Output the [X, Y] coordinate of the center of the cell containing the given text.  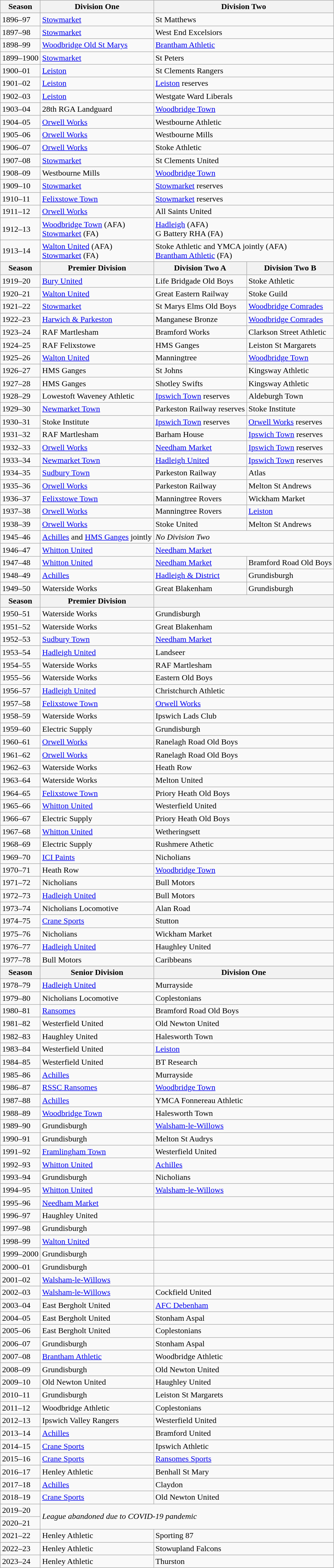
1949–50 [20, 588]
Landseer [244, 652]
League abandoned due to COVID-19 pandemic [187, 1517]
1974–75 [20, 921]
2019–20 [20, 1510]
2006–07 [20, 1344]
1909–10 [20, 186]
1975–76 [20, 934]
2013–14 [20, 1433]
1897–98 [20, 32]
Christchurch Athletic [244, 691]
1938–39 [20, 524]
2002–03 [20, 1292]
1981–82 [20, 1024]
1904–05 [20, 122]
2001–02 [20, 1280]
1985–86 [20, 1075]
1988–89 [20, 1113]
St Clements Rangers [244, 71]
1931–32 [20, 435]
1924–25 [20, 345]
1964–65 [20, 793]
1996–97 [20, 1216]
1933–34 [20, 460]
Westgate Ward Liberals [244, 96]
1968–69 [20, 844]
1952–53 [20, 640]
1898–99 [20, 45]
1960–61 [20, 742]
West End Excelsiors [244, 32]
1967–68 [20, 832]
Harwich & Parkeston [97, 319]
Division Two B [290, 268]
Stoke Athletic and YMCA jointly (AFA)Brantham Athletic (FA) [244, 251]
1899–1900 [20, 58]
1902–03 [20, 96]
Ransomes Sports [244, 1459]
1922–23 [20, 319]
1990–91 [20, 1139]
Ransomes [97, 1011]
Atlas [290, 473]
Melton St Audrys [244, 1139]
1957–58 [20, 703]
1926–27 [20, 370]
2018–19 [20, 1497]
Achilles and HMS Ganges jointly [97, 537]
1912–13 [20, 229]
1913–14 [20, 251]
1925–26 [20, 358]
1921–22 [20, 306]
Manganese Bronze [200, 319]
Melton United [244, 780]
Ipswich Valley Rangers [97, 1421]
1966–67 [20, 819]
1995–96 [20, 1203]
1994–95 [20, 1190]
1946–47 [20, 550]
1989–90 [20, 1126]
1956–57 [20, 691]
1972–73 [20, 896]
1971–72 [20, 883]
1937–38 [20, 511]
2000–01 [20, 1267]
1999–2000 [20, 1254]
1920–21 [20, 294]
2017–18 [20, 1485]
2023–24 [20, 1561]
1900–01 [20, 71]
RSSC Ransomes [97, 1088]
Eastern Old Boys [244, 678]
Barham House [200, 435]
2008–09 [20, 1369]
1929–30 [20, 409]
1901–02 [20, 83]
1928–29 [20, 396]
1950–51 [20, 614]
St Clements United [244, 160]
1976–77 [20, 947]
2011–12 [20, 1408]
1905–06 [20, 135]
1953–54 [20, 652]
Stowupland Falcons [244, 1548]
1979–80 [20, 998]
1935–36 [20, 486]
1977–78 [20, 959]
28th RGA Landguard [97, 109]
Hadleigh (AFA)G Battery RHA (FA) [244, 229]
2007–08 [20, 1356]
1965–66 [20, 806]
Caribbeans [244, 959]
Bramford United [244, 1433]
1948–49 [20, 575]
Thurston [244, 1561]
AFC Debenham [244, 1305]
2016–17 [20, 1472]
1959–60 [20, 729]
Walton United (AFA)Stowmarket (FA) [97, 251]
Stutton [244, 921]
2014–15 [20, 1446]
Rushmere Athetic [244, 844]
1945–46 [20, 537]
Lowestoft Waveney Athletic [97, 396]
1919–20 [20, 281]
1969–70 [20, 857]
1984–85 [20, 1062]
1930–31 [20, 422]
2004–05 [20, 1318]
1896–97 [20, 20]
Division Two A [200, 268]
BT Research [244, 1062]
Alan Road [244, 908]
St Matthews [244, 20]
2020–21 [20, 1523]
1923–24 [20, 332]
Sporting 87 [244, 1536]
1998–99 [20, 1241]
Wetheringsett [244, 832]
2022–23 [20, 1548]
Orwell Works reserves [290, 422]
2012–13 [20, 1421]
1973–74 [20, 908]
Stoke United [200, 524]
1958–59 [20, 716]
Life Bridgade Old Boys [200, 281]
1961–62 [20, 755]
Parkeston Railway reserves [200, 409]
1934–35 [20, 473]
2015–16 [20, 1459]
Claydon [244, 1485]
Cockfield United [244, 1292]
Manningtree [200, 358]
1962–63 [20, 767]
1963–64 [20, 780]
Leiston reserves [244, 83]
1986–87 [20, 1088]
1908–09 [20, 173]
Woodbridge Old St Marys [97, 45]
Benhall St Mary [244, 1472]
1983–84 [20, 1049]
1955–56 [20, 678]
1997–98 [20, 1229]
2010–11 [20, 1395]
1991–92 [20, 1152]
YMCA Fonnereau Athletic [244, 1100]
1907–08 [20, 160]
1911–12 [20, 212]
Shotley Swifts [200, 383]
Bramford Works [200, 332]
1910–11 [20, 199]
1947–48 [20, 562]
1993–94 [20, 1177]
St Johns [200, 370]
Great Eastern Railway [200, 294]
1903–04 [20, 109]
Stoke Guild [290, 294]
1906–07 [20, 147]
1932–33 [20, 447]
2003–04 [20, 1305]
1927–28 [20, 383]
Westbourne Athletic [244, 122]
Framlingham Town [97, 1152]
1980–81 [20, 1011]
Bury United [97, 281]
1992–93 [20, 1164]
Clarkson Street Athletic [290, 332]
Senior Division [97, 972]
1936–37 [20, 499]
Ipswich Lads Club [244, 716]
1951–52 [20, 627]
1970–71 [20, 870]
Hadleigh & District [200, 575]
1978–79 [20, 985]
ICI Paints [97, 857]
Aldeburgh Town [290, 396]
2009–10 [20, 1382]
2005–06 [20, 1331]
RAF Felixstowe [97, 345]
St Marys Elms Old Boys [200, 306]
Ipswich Athletic [244, 1446]
All Saints United [244, 212]
1982–83 [20, 1036]
Division Two [244, 7]
Woodbridge Town (AFA)Stowmarket (FA) [97, 229]
No Division Two [244, 537]
1954–55 [20, 665]
St Peters [244, 58]
2021–22 [20, 1536]
1987–88 [20, 1100]
